Provide the (X, Y) coordinate of the cell's center where the given text is located.  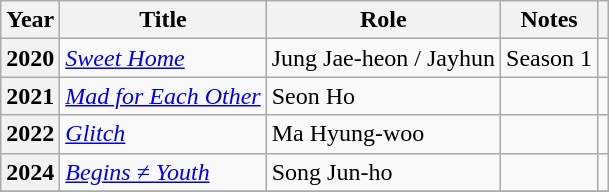
2024 (30, 172)
Role (383, 20)
Title (163, 20)
Seon Ho (383, 96)
2022 (30, 134)
2021 (30, 96)
Notes (550, 20)
Glitch (163, 134)
Sweet Home (163, 58)
Jung Jae-heon / Jayhun (383, 58)
Year (30, 20)
Season 1 (550, 58)
Song Jun-ho (383, 172)
2020 (30, 58)
Ma Hyung-woo (383, 134)
Mad for Each Other (163, 96)
Begins ≠ Youth (163, 172)
